Detect which cell encompasses the target text, then output its (x, y) center coordinate. 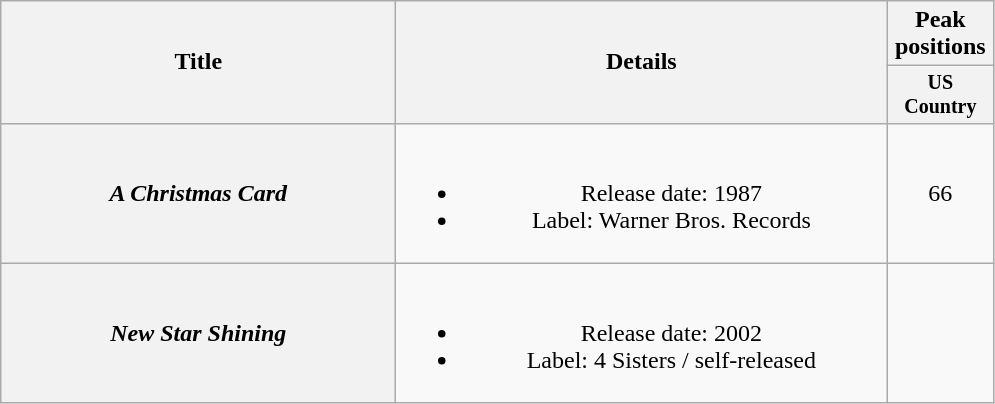
Release date: 1987Label: Warner Bros. Records (642, 193)
New Star Shining (198, 333)
A Christmas Card (198, 193)
66 (940, 193)
Release date: 2002Label: 4 Sisters / self-released (642, 333)
Peak positions (940, 34)
Title (198, 62)
Details (642, 62)
US Country (940, 94)
